Scan for the cell matching the given text and deliver its (x, y) coordinate at center. 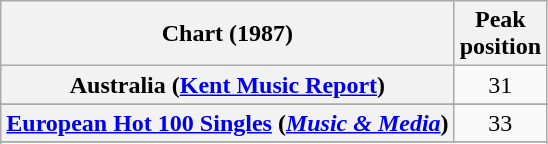
Australia (Kent Music Report) (228, 85)
Chart (1987) (228, 34)
European Hot 100 Singles (Music & Media) (228, 123)
33 (500, 123)
31 (500, 85)
Peakposition (500, 34)
